Scan for the cell matching the given text and deliver its [X, Y] coordinate at center. 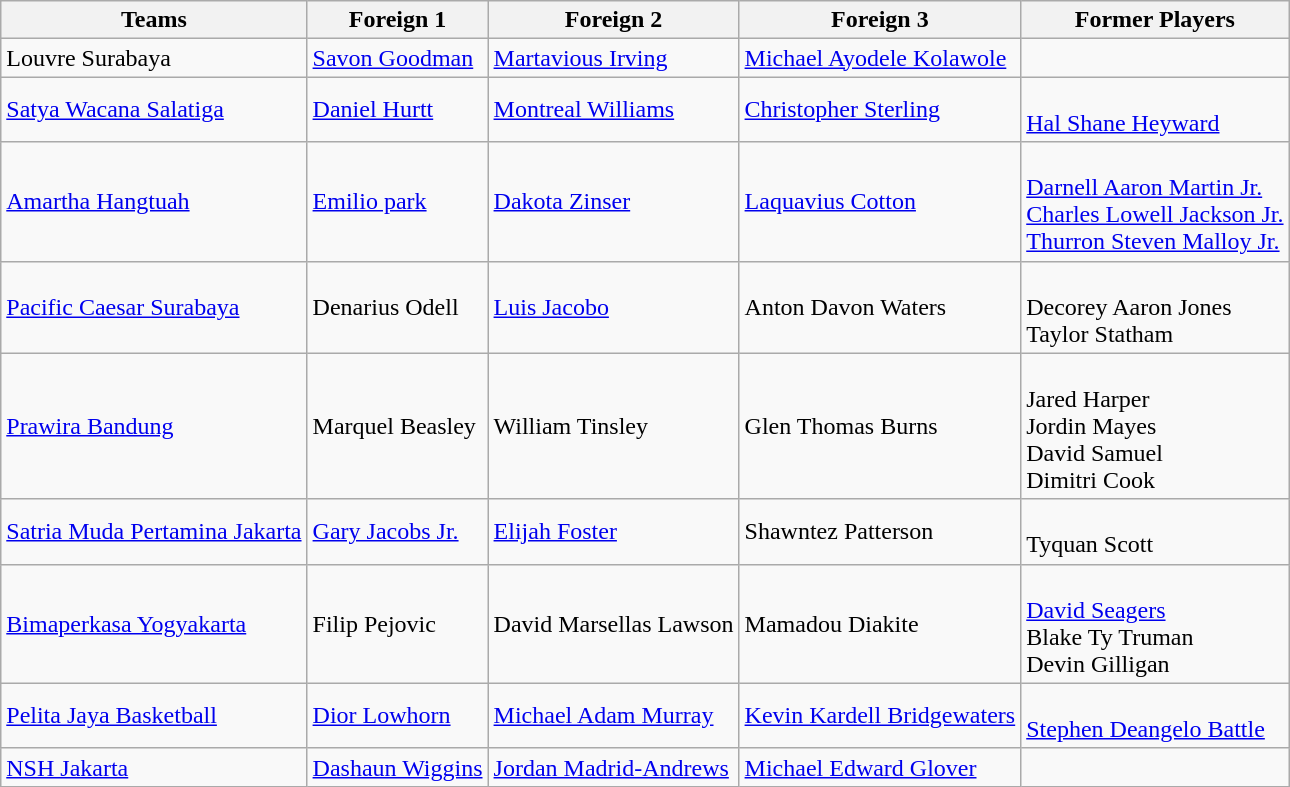
Tyquan Scott [1155, 532]
NSH Jakarta [154, 767]
Emilio park [398, 202]
Dashaun Wiggins [398, 767]
Denarius Odell [398, 307]
Jared Harper Jordin Mayes David Samuel Dimitri Cook [1155, 426]
Savon Goodman [398, 58]
William Tinsley [614, 426]
Prawira Bandung [154, 426]
Foreign 1 [398, 20]
Decorey Aaron Jones Taylor Statham [1155, 307]
Martavious Irving [614, 58]
Mamadou Diakite [880, 624]
Stephen Deangelo Battle [1155, 716]
Foreign 2 [614, 20]
Christopher Sterling [880, 110]
Amartha Hangtuah [154, 202]
Satria Muda Pertamina Jakarta [154, 532]
Michael Ayodele Kolawole [880, 58]
Montreal Williams [614, 110]
Luis Jacobo [614, 307]
Pelita Jaya Basketball [154, 716]
Michael Adam Murray [614, 716]
Dior Lowhorn [398, 716]
Filip Pejovic [398, 624]
David Seagers Blake Ty Truman Devin Gilligan [1155, 624]
Pacific Caesar Surabaya [154, 307]
Michael Edward Glover [880, 767]
Louvre Surabaya [154, 58]
Teams [154, 20]
Glen Thomas Burns [880, 426]
Dakota Zinser [614, 202]
Kevin Kardell Bridgewaters [880, 716]
Daniel Hurtt [398, 110]
Gary Jacobs Jr. [398, 532]
Marquel Beasley [398, 426]
David Marsellas Lawson [614, 624]
Hal Shane Heyward [1155, 110]
Elijah Foster [614, 532]
Former Players [1155, 20]
Anton Davon Waters [880, 307]
Jordan Madrid-Andrews [614, 767]
Shawntez Patterson [880, 532]
Bimaperkasa Yogyakarta [154, 624]
Laquavius Cotton [880, 202]
Satya Wacana Salatiga [154, 110]
Darnell Aaron Martin Jr. Charles Lowell Jackson Jr. Thurron Steven Malloy Jr. [1155, 202]
Foreign 3 [880, 20]
